From the cell containing the given text, extract its center point as (X, Y) coordinate. 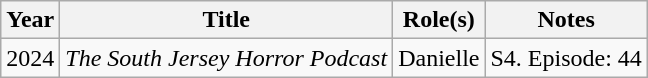
Notes (566, 20)
Year (30, 20)
Title (226, 20)
The South Jersey Horror Podcast (226, 58)
Danielle (439, 58)
2024 (30, 58)
S4. Episode: 44 (566, 58)
Role(s) (439, 20)
